Pinpoint the cell where the given text exists, returning its (x, y) midpoint coordinate. 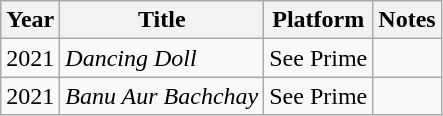
Notes (407, 20)
Title (162, 20)
Banu Aur Bachchay (162, 96)
Year (30, 20)
Dancing Doll (162, 58)
Platform (318, 20)
